Scan for the cell matching the given text and deliver its [x, y] coordinate at center. 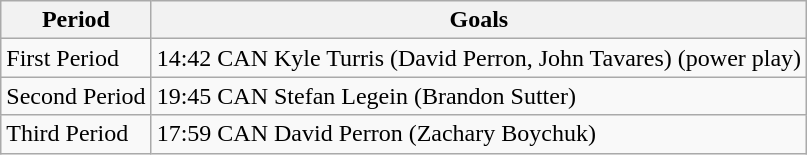
14:42 CAN Kyle Turris (David Perron, John Tavares) (power play) [479, 58]
19:45 CAN Stefan Legein (Brandon Sutter) [479, 96]
17:59 CAN David Perron (Zachary Boychuk) [479, 134]
Goals [479, 20]
Second Period [76, 96]
Third Period [76, 134]
First Period [76, 58]
Period [76, 20]
